Detect which cell encompasses the target text, then output its (X, Y) center coordinate. 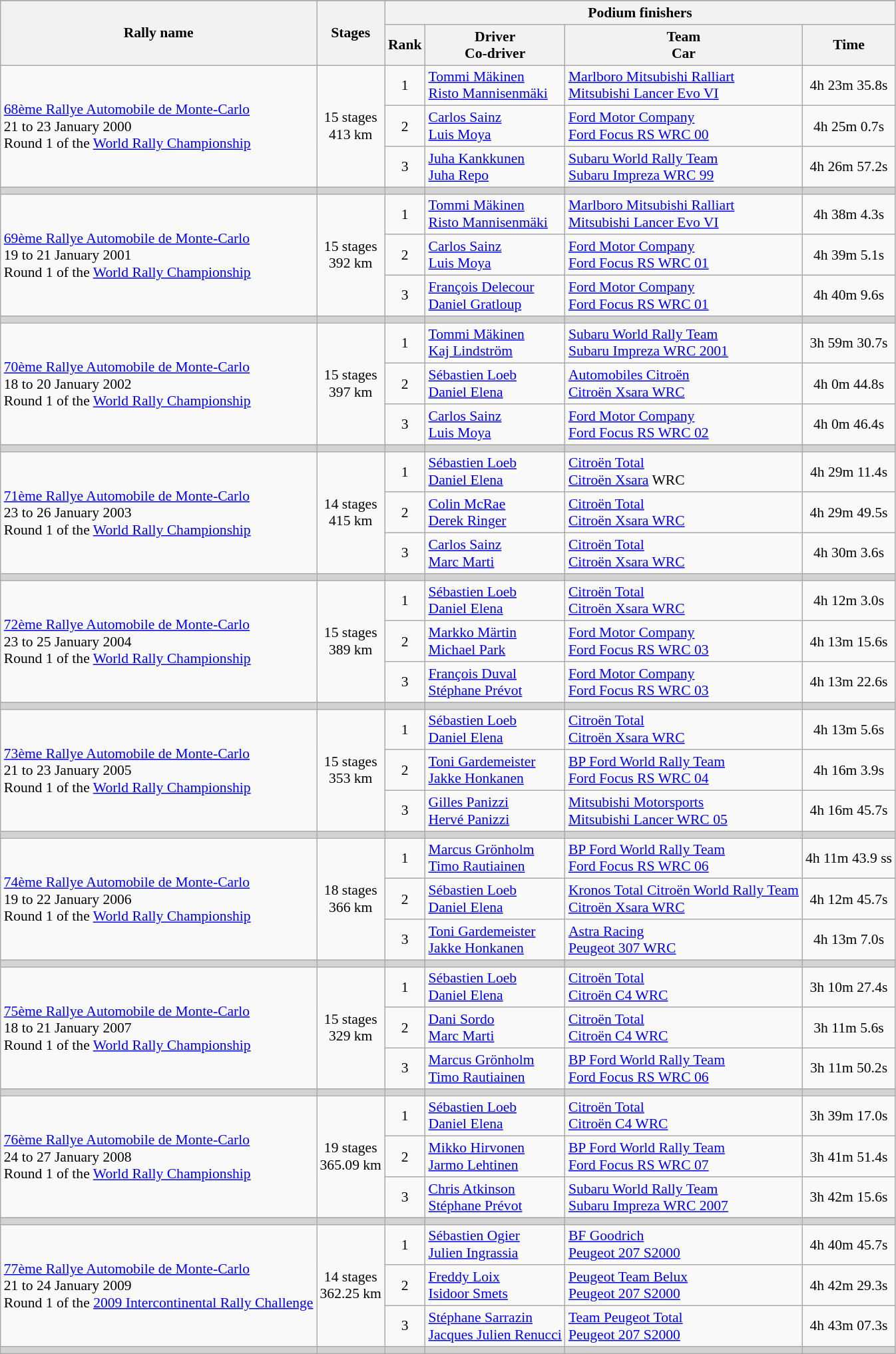
Ford Motor Company Ford Focus RS WRC 00 (684, 126)
4h 11m 43.9 ss (849, 859)
Markko Märtin Michael Park (495, 642)
Tommi Mäkinen Kaj Lindström (495, 343)
4h 43m 07.3s (849, 1326)
4h 13m 22.6s (849, 682)
4h 30m 3.6s (849, 554)
4h 13m 15.6s (849, 642)
Carlos Sainz Marc Marti (495, 554)
Automobiles Citroën Citroën Xsara WRC (684, 383)
68ème Rallye Automobile de Monte-Carlo 21 to 23 January 2000Round 1 of the World Rally Championship (158, 126)
14 stages 415 km (351, 513)
70ème Rallye Automobile de Monte-Carlo 18 to 20 January 2002Round 1 of the World Rally Championship (158, 383)
Stages (351, 33)
18 stages 366 km (351, 899)
Juha Kankkunen Juha Repo (495, 166)
3h 10m 27.4s (849, 987)
Rally name (158, 33)
Chris Atkinson Stéphane Prévot (495, 1197)
69ème Rallye Automobile de Monte-Carlo 19 to 21 January 2001Round 1 of the World Rally Championship (158, 254)
4h 42m 29.3s (849, 1286)
4h 40m 45.7s (849, 1245)
Mikko Hirvonen Jarmo Lehtinen (495, 1157)
Podium finishers (640, 13)
DriverCo-driver (495, 45)
3h 41m 51.4s (849, 1157)
4h 12m 3.0s (849, 600)
77ème Rallye Automobile de Monte-Carlo 21 to 24 January 2009Round 1 of the 2009 Intercontinental Rally Challenge (158, 1285)
3h 59m 30.7s (849, 343)
Time (849, 45)
Mitsubishi Motorsports Mitsubishi Lancer WRC 05 (684, 811)
Gilles Panizzi Hervé Panizzi (495, 811)
François Delecour Daniel Gratloup (495, 296)
3h 11m 5.6s (849, 1028)
4h 16m 3.9s (849, 771)
76ème Rallye Automobile de Monte-Carlo 24 to 27 January 2008Round 1 of the World Rally Championship (158, 1157)
74ème Rallye Automobile de Monte-Carlo 19 to 22 January 2006Round 1 of the World Rally Championship (158, 899)
4h 0m 44.8s (849, 383)
BP Ford World Rally Team Ford Focus RS WRC 04 (684, 771)
Sébastien Ogier Julien Ingrassia (495, 1245)
4h 13m 5.6s (849, 730)
Subaru World Rally Team Subaru Impreza WRC 99 (684, 166)
4h 40m 9.6s (849, 296)
3h 42m 15.6s (849, 1197)
Peugeot Team Belux Peugeot 207 S2000 (684, 1286)
4h 16m 45.7s (849, 811)
15 stages 392 km (351, 254)
71ème Rallye Automobile de Monte-Carlo 23 to 26 January 2003Round 1 of the World Rally Championship (158, 513)
4h 13m 7.0s (849, 940)
73ème Rallye Automobile de Monte-Carlo 21 to 23 January 2005Round 1 of the World Rally Championship (158, 770)
Astra Racing Peugeot 307 WRC (684, 940)
BF Goodrich Peugeot 207 S2000 (684, 1245)
72ème Rallye Automobile de Monte-Carlo 23 to 25 January 2004Round 1 of the World Rally Championship (158, 642)
15 stages 329 km (351, 1028)
Ford Motor Company Ford Focus RS WRC 02 (684, 425)
4h 26m 57.2s (849, 166)
3h 11m 50.2s (849, 1069)
4h 38m 4.3s (849, 214)
François Duval Stéphane Prévot (495, 682)
75ème Rallye Automobile de Monte-Carlo 18 to 21 January 2007Round 1 of the World Rally Championship (158, 1028)
Dani Sordo Marc Marti (495, 1028)
BP Ford World Rally Team Ford Focus RS WRC 07 (684, 1157)
15 stages 413 km (351, 126)
Team Peugeot Total Peugeot 207 S2000 (684, 1326)
4h 29m 11.4s (849, 471)
TeamCar (684, 45)
15 stages 397 km (351, 383)
Freddy Loix Isidoor Smets (495, 1286)
4h 0m 46.4s (849, 425)
4h 25m 0.7s (849, 126)
Subaru World Rally Team Subaru Impreza WRC 2001 (684, 343)
4h 29m 49.5s (849, 513)
Stéphane Sarrazin Jacques Julien Renucci (495, 1326)
19 stages 365.09 km (351, 1157)
15 stages 389 km (351, 642)
Kronos Total Citroën World Rally Team Citroën Xsara WRC (684, 899)
3h 39m 17.0s (849, 1116)
Subaru World Rally Team Subaru Impreza WRC 2007 (684, 1197)
4h 23m 35.8s (849, 85)
4h 39m 5.1s (849, 256)
Colin McRae Derek Ringer (495, 513)
15 stages 353 km (351, 770)
4h 12m 45.7s (849, 899)
14 stages 362.25 km (351, 1285)
Rank (405, 45)
